Determine the (x, y) coordinate at the center of the cell enclosing the given text.  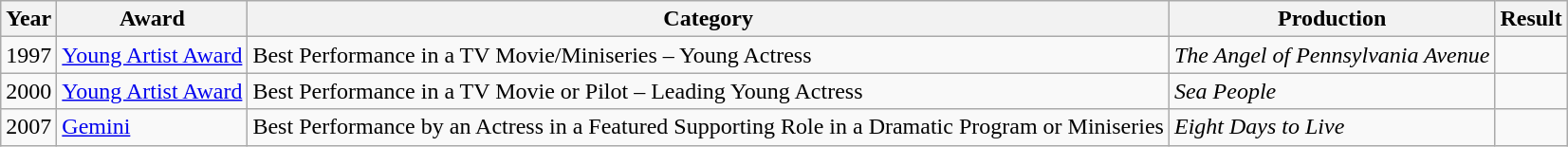
Best Performance in a TV Movie/Miniseries – Young Actress (709, 55)
Category (709, 19)
Sea People (1332, 91)
The Angel of Pennsylvania Avenue (1332, 55)
Gemini (152, 127)
2000 (28, 91)
Award (152, 19)
Year (28, 19)
Result (1531, 19)
2007 (28, 127)
Production (1332, 19)
Eight Days to Live (1332, 127)
1997 (28, 55)
Best Performance by an Actress in a Featured Supporting Role in a Dramatic Program or Miniseries (709, 127)
Best Performance in a TV Movie or Pilot – Leading Young Actress (709, 91)
